Locate the cell with the specified text and output its (x, y) center coordinate. 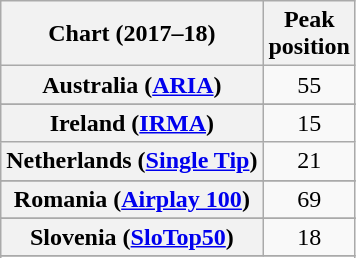
15 (309, 123)
Peakposition (309, 34)
Slovenia (SloTop50) (132, 237)
21 (309, 161)
69 (309, 199)
Romania (Airplay 100) (132, 199)
Ireland (IRMA) (132, 123)
Netherlands (Single Tip) (132, 161)
Australia (ARIA) (132, 85)
18 (309, 237)
55 (309, 85)
Chart (2017–18) (132, 34)
